Pinpoint the cell where the given text exists, returning its [X, Y] midpoint coordinate. 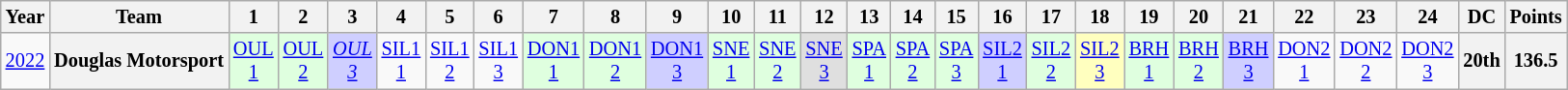
DON13 [677, 61]
SIL13 [499, 61]
13 [870, 16]
OUL1 [254, 61]
BRH2 [1199, 61]
DON23 [1427, 61]
3 [352, 16]
SPA3 [957, 61]
10 [731, 16]
Douglas Motorsport [139, 61]
SNE1 [731, 61]
12 [824, 16]
23 [1365, 16]
20th [1481, 61]
20 [1199, 16]
OUL3 [352, 61]
15 [957, 16]
SPA2 [912, 61]
4 [401, 16]
21 [1249, 16]
SNE3 [824, 61]
SIL12 [449, 61]
SIL11 [401, 61]
136.5 [1536, 61]
DON12 [615, 61]
9 [677, 16]
DC [1481, 16]
2 [304, 16]
2022 [25, 61]
14 [912, 16]
16 [1002, 16]
11 [777, 16]
19 [1149, 16]
SIL23 [1099, 61]
SIL21 [1002, 61]
OUL2 [304, 61]
24 [1427, 16]
SIL22 [1051, 61]
Team [139, 16]
22 [1304, 16]
DON21 [1304, 61]
6 [499, 16]
BRH1 [1149, 61]
DON22 [1365, 61]
7 [554, 16]
DON11 [554, 61]
5 [449, 16]
1 [254, 16]
17 [1051, 16]
Year [25, 16]
18 [1099, 16]
8 [615, 16]
BRH3 [1249, 61]
SNE2 [777, 61]
SPA1 [870, 61]
Points [1536, 16]
